Output the (x, y) coordinate of the center of the cell containing the given text.  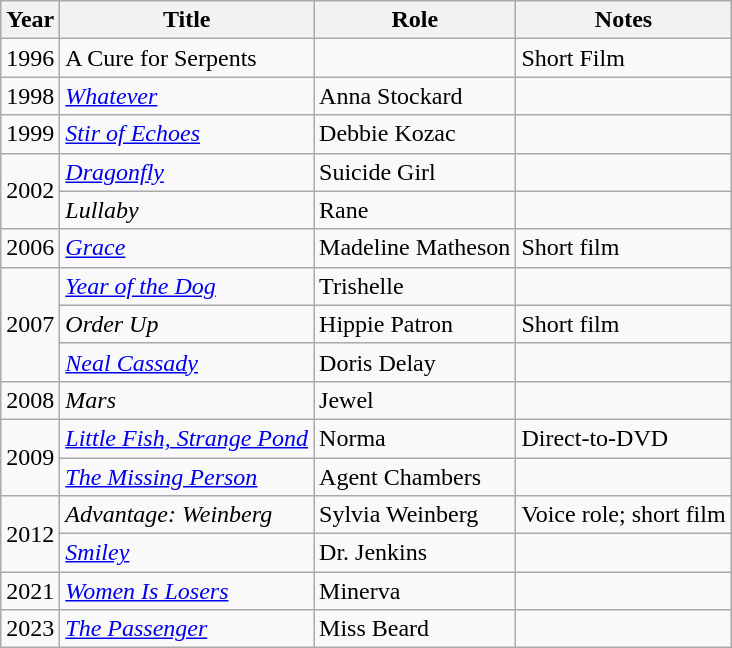
Sylvia Weinberg (415, 515)
Voice role; short film (624, 515)
Mars (187, 400)
Rane (415, 210)
Trishelle (415, 286)
Little Fish, Strange Pond (187, 438)
Madeline Matheson (415, 248)
The Missing Person (187, 477)
2007 (30, 324)
2021 (30, 591)
Year of the Dog (187, 286)
Women Is Losers (187, 591)
Notes (624, 20)
Agent Chambers (415, 477)
Year (30, 20)
1999 (30, 134)
Dr. Jenkins (415, 553)
2009 (30, 457)
Whatever (187, 96)
2008 (30, 400)
1996 (30, 58)
Jewel (415, 400)
Short Film (624, 58)
The Passenger (187, 629)
2023 (30, 629)
Suicide Girl (415, 172)
Neal Cassady (187, 362)
Minerva (415, 591)
Anna Stockard (415, 96)
Dragonfly (187, 172)
1998 (30, 96)
Order Up (187, 324)
A Cure for Serpents (187, 58)
Smiley (187, 553)
Debbie Kozac (415, 134)
Norma (415, 438)
2006 (30, 248)
2002 (30, 191)
2012 (30, 534)
Miss Beard (415, 629)
Lullaby (187, 210)
Stir of Echoes (187, 134)
Hippie Patron (415, 324)
Doris Delay (415, 362)
Direct-to-DVD (624, 438)
Title (187, 20)
Advantage: Weinberg (187, 515)
Role (415, 20)
Grace (187, 248)
